Return (x, y) of the center of cell containing provided text 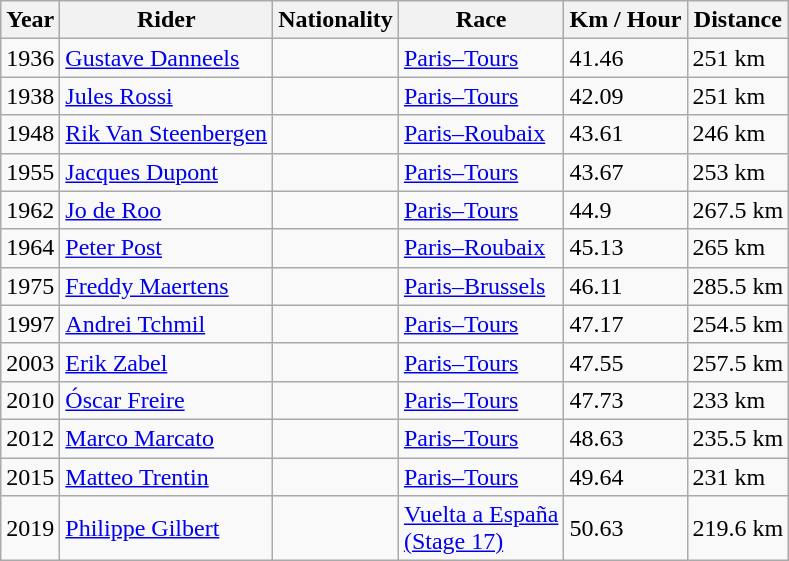
47.55 (626, 362)
49.64 (626, 477)
Jo de Roo (166, 210)
1964 (30, 248)
46.11 (626, 286)
233 km (738, 400)
1997 (30, 324)
Rik Van Steenbergen (166, 134)
47.17 (626, 324)
265 km (738, 248)
Vuelta a España(Stage 17) (481, 528)
Andrei Tchmil (166, 324)
Rider (166, 20)
246 km (738, 134)
Race (481, 20)
Freddy Maertens (166, 286)
2012 (30, 438)
1975 (30, 286)
Year (30, 20)
Marco Marcato (166, 438)
1936 (30, 58)
47.73 (626, 400)
267.5 km (738, 210)
Philippe Gilbert (166, 528)
1938 (30, 96)
43.67 (626, 172)
Peter Post (166, 248)
2019 (30, 528)
42.09 (626, 96)
Jacques Dupont (166, 172)
1955 (30, 172)
1962 (30, 210)
43.61 (626, 134)
41.46 (626, 58)
Paris–Brussels (481, 286)
1948 (30, 134)
257.5 km (738, 362)
235.5 km (738, 438)
50.63 (626, 528)
2010 (30, 400)
Distance (738, 20)
48.63 (626, 438)
254.5 km (738, 324)
Matteo Trentin (166, 477)
219.6 km (738, 528)
Nationality (336, 20)
Erik Zabel (166, 362)
Jules Rossi (166, 96)
285.5 km (738, 286)
Km / Hour (626, 20)
231 km (738, 477)
Gustave Danneels (166, 58)
44.9 (626, 210)
Óscar Freire (166, 400)
253 km (738, 172)
2003 (30, 362)
2015 (30, 477)
45.13 (626, 248)
